Extract the (X, Y) coordinate from the center of the cell holding the provided text.  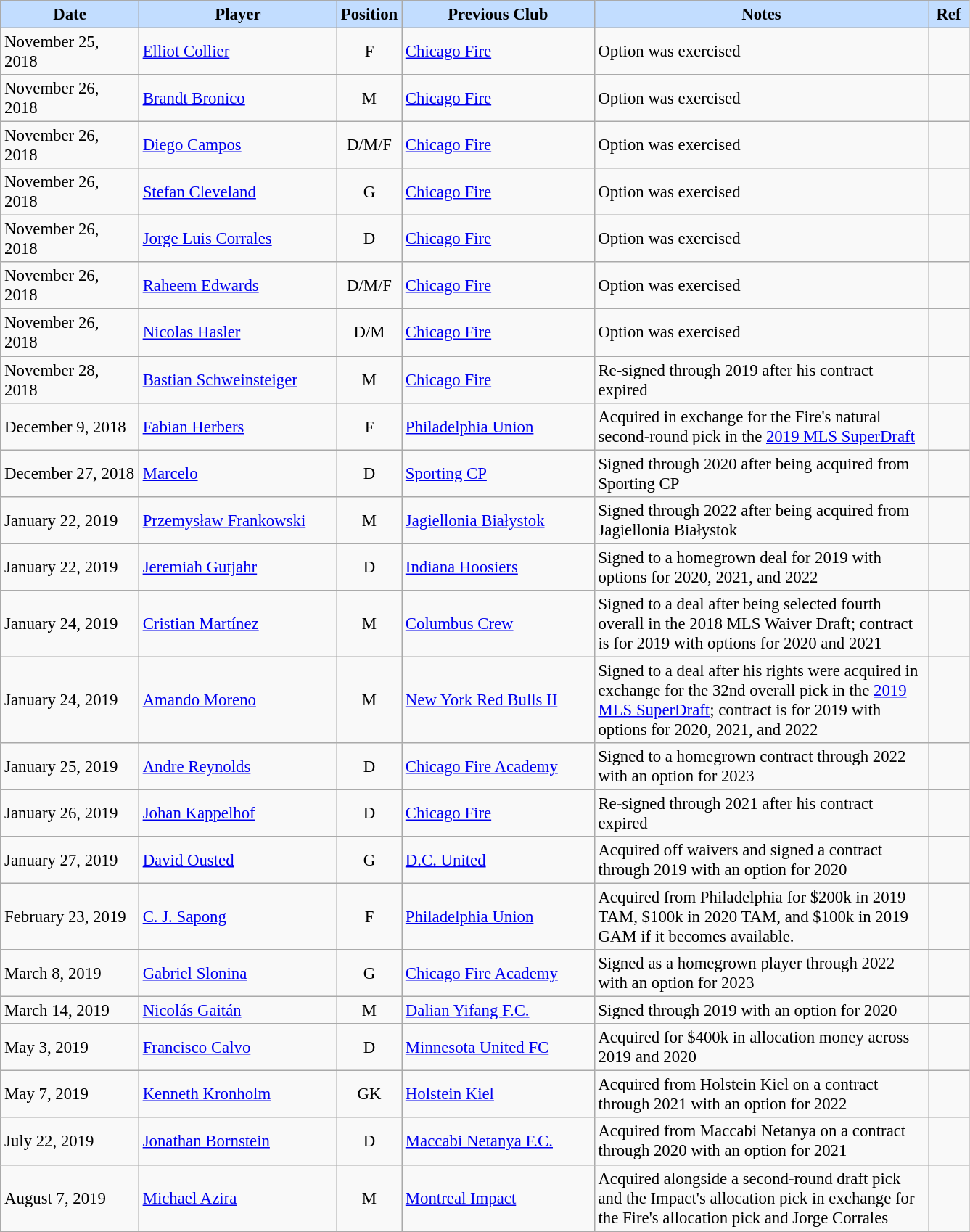
Sporting CP (498, 473)
Maccabi Netanya F.C. (498, 1142)
Stefan Cleveland (238, 192)
Minnesota United FC (498, 1048)
November 25, 2018 (70, 52)
January 27, 2019 (70, 861)
Montreal Impact (498, 1198)
Signed through 2020 after being acquired from Sporting CP (762, 473)
Dalian Yifang F.C. (498, 1011)
Nicolás Gaitán (238, 1011)
Brandt Bronico (238, 99)
Player (238, 15)
Holstein Kiel (498, 1094)
Jonathan Bornstein (238, 1142)
Gabriel Slonina (238, 974)
Amando Moreno (238, 699)
D.C. United (498, 861)
Signed to a homegrown deal for 2019 with options for 2020, 2021, and 2022 (762, 567)
Signed through 2022 after being acquired from Jagiellonia Białystok (762, 520)
January 26, 2019 (70, 813)
December 27, 2018 (70, 473)
Diego Campos (238, 145)
Marcelo (238, 473)
Nicolas Hasler (238, 332)
Re-signed through 2021 after his contract expired (762, 813)
December 9, 2018 (70, 427)
D/M (369, 332)
August 7, 2019 (70, 1198)
Previous Club (498, 15)
Notes (762, 15)
Michael Azira (238, 1198)
Indiana Hoosiers (498, 567)
January 25, 2019 (70, 766)
March 14, 2019 (70, 1011)
Elliot Collier (238, 52)
Jeremiah Gutjahr (238, 567)
Ref (949, 15)
Jorge Luis Corrales (238, 239)
Fabian Herbers (238, 427)
Acquired from Holstein Kiel on a contract through 2021 with an option for 2022 (762, 1094)
Columbus Crew (498, 624)
May 3, 2019 (70, 1048)
Signed as a homegrown player through 2022 with an option for 2023 (762, 974)
Acquired in exchange for the Fire's natural second-round pick in the 2019 MLS SuperDraft (762, 427)
Acquired for $400k in allocation money across 2019 and 2020 (762, 1048)
July 22, 2019 (70, 1142)
Re-signed through 2019 after his contract expired (762, 380)
Bastian Schweinsteiger (238, 380)
Signed to a homegrown contract through 2022 with an option for 2023 (762, 766)
Acquired alongside a second-round draft pick and the Impact's allocation pick in exchange for the Fire's allocation pick and Jorge Corrales (762, 1198)
Francisco Calvo (238, 1048)
Acquired off waivers and signed a contract through 2019 with an option for 2020 (762, 861)
Kenneth Kronholm (238, 1094)
Jagiellonia Białystok (498, 520)
Johan Kappelhof (238, 813)
GK (369, 1094)
Signed to a deal after being selected fourth overall in the 2018 MLS Waiver Draft; contract is for 2019 with options for 2020 and 2021 (762, 624)
Position (369, 15)
David Ousted (238, 861)
May 7, 2019 (70, 1094)
Andre Reynolds (238, 766)
Signed through 2019 with an option for 2020 (762, 1011)
C. J. Sapong (238, 917)
Date (70, 15)
New York Red Bulls II (498, 699)
February 23, 2019 (70, 917)
Raheem Edwards (238, 286)
Przemysław Frankowski (238, 520)
November 28, 2018 (70, 380)
Cristian Martínez (238, 624)
Acquired from Maccabi Netanya on a contract through 2020 with an option for 2021 (762, 1142)
March 8, 2019 (70, 974)
Acquired from Philadelphia for $200k in 2019 TAM, $100k in 2020 TAM, and $100k in 2019 GAM if it becomes available. (762, 917)
